Locate the cell with the specified text and output its [X, Y] center coordinate. 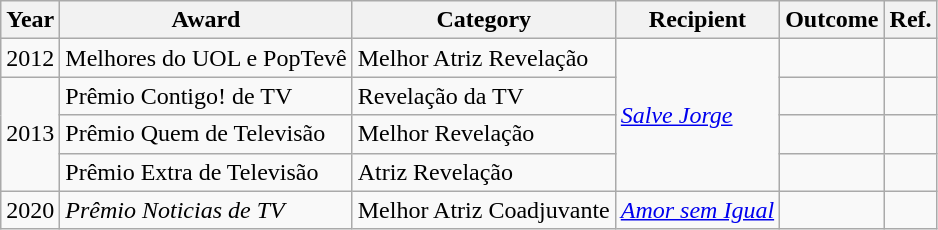
Prêmio Contigo! de TV [206, 96]
Outcome [832, 20]
Prêmio Noticias de TV [206, 210]
Ref. [910, 20]
2012 [30, 58]
Year [30, 20]
2020 [30, 210]
Amor sem Igual [697, 210]
Prêmio Extra de Televisão [206, 172]
Award [206, 20]
Melhor Atriz Coadjuvante [484, 210]
Melhores do UOL e PopTevê [206, 58]
Atriz Revelação [484, 172]
Melhor Atriz Revelação [484, 58]
Melhor Revelação [484, 134]
Recipient [697, 20]
Salve Jorge [697, 115]
2013 [30, 134]
Revelação da TV [484, 96]
Prêmio Quem de Televisão [206, 134]
Category [484, 20]
